Pinpoint the cell where the given text exists, returning its (x, y) midpoint coordinate. 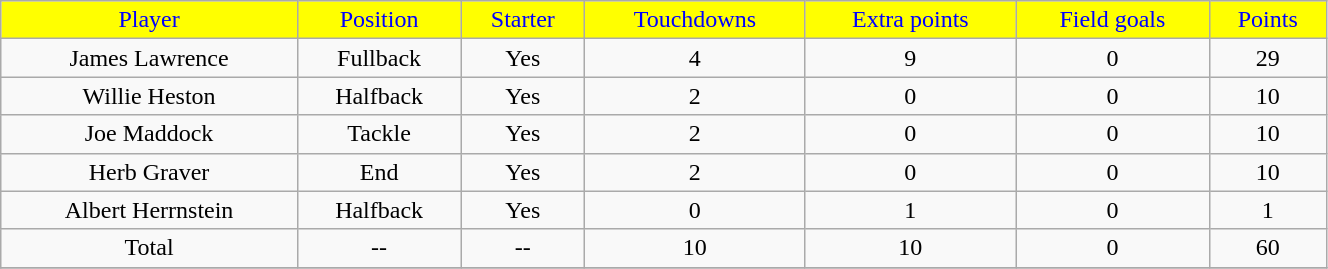
Willie Heston (150, 96)
4 (695, 58)
Extra points (910, 20)
Points (1268, 20)
9 (910, 58)
Starter (523, 20)
Player (150, 20)
Tackle (378, 134)
60 (1268, 248)
End (378, 172)
Herb Graver (150, 172)
Total (150, 248)
29 (1268, 58)
Position (378, 20)
Albert Herrnstein (150, 210)
Fullback (378, 58)
James Lawrence (150, 58)
Touchdowns (695, 20)
Joe Maddock (150, 134)
Field goals (1112, 20)
